Detect which cell encompasses the target text, then output its (X, Y) center coordinate. 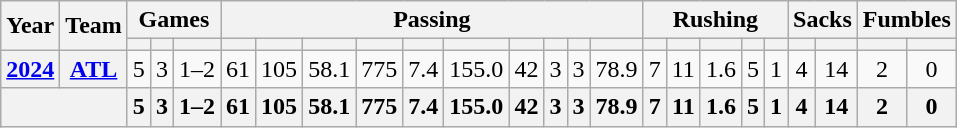
Team (94, 26)
Games (174, 20)
ATL (94, 69)
2024 (30, 69)
Sacks (823, 20)
Rushing (715, 20)
Passing (432, 20)
Fumbles (906, 20)
Year (30, 26)
